Return the [X, Y] coordinate for the center point of the cell that contains the specified text.  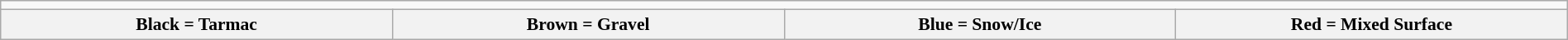
Blue = Snow/Ice [980, 24]
Black = Tarmac [197, 24]
Red = Mixed Surface [1372, 24]
Brown = Gravel [588, 24]
